From the cell containing the given text, extract its center point as [x, y] coordinate. 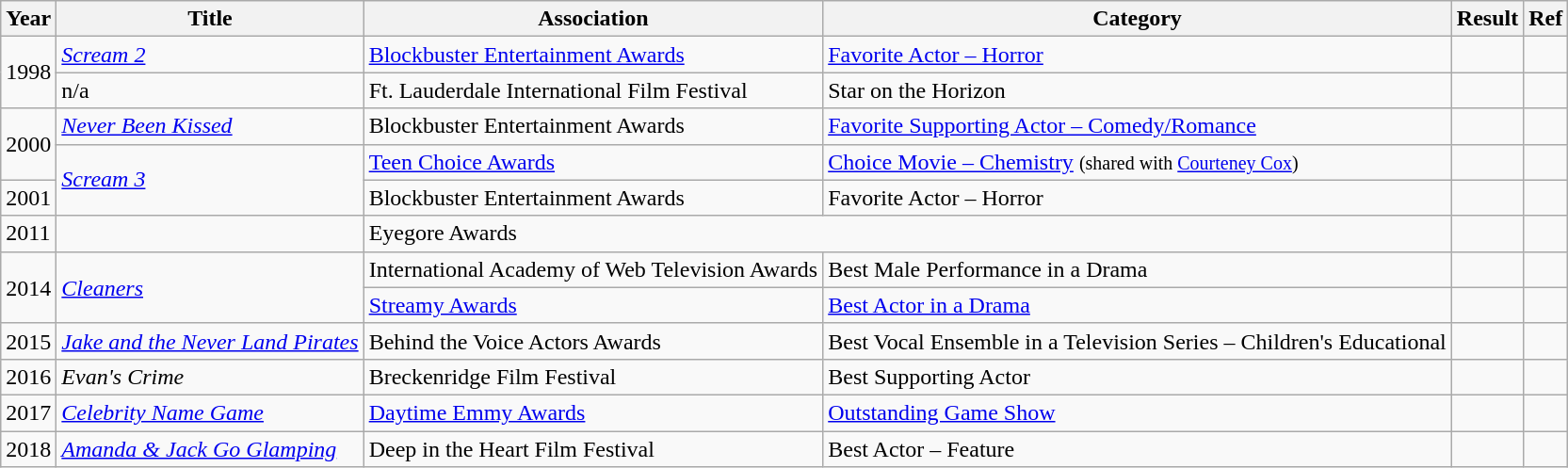
Best Actor – Feature [1138, 449]
Never Been Kissed [210, 126]
Best Male Performance in a Drama [1138, 269]
Deep in the Heart Film Festival [593, 449]
2011 [28, 234]
Category [1138, 19]
Scream 3 [210, 180]
2014 [28, 287]
Title [210, 19]
Year [28, 19]
Result [1487, 19]
2000 [28, 144]
2015 [28, 341]
2017 [28, 412]
Cleaners [210, 287]
Star on the Horizon [1138, 90]
2001 [28, 198]
Ref [1546, 19]
Ft. Lauderdale International Film Festival [593, 90]
Outstanding Game Show [1138, 412]
n/a [210, 90]
International Academy of Web Television Awards [593, 269]
Association [593, 19]
Breckenridge Film Festival [593, 377]
2016 [28, 377]
Behind the Voice Actors Awards [593, 341]
Best Supporting Actor [1138, 377]
Scream 2 [210, 55]
1998 [28, 73]
Best Vocal Ensemble in a Television Series – Children's Educational [1138, 341]
Teen Choice Awards [593, 162]
Celebrity Name Game [210, 412]
Jake and the Never Land Pirates [210, 341]
Amanda & Jack Go Glamping [210, 449]
Eyegore Awards [908, 234]
Daytime Emmy Awards [593, 412]
Favorite Supporting Actor – Comedy/Romance [1138, 126]
Choice Movie – Chemistry (shared with Courteney Cox) [1138, 162]
Best Actor in a Drama [1138, 305]
Evan's Crime [210, 377]
Streamy Awards [593, 305]
2018 [28, 449]
